Locate the cell with the specified text and output its (x, y) center coordinate. 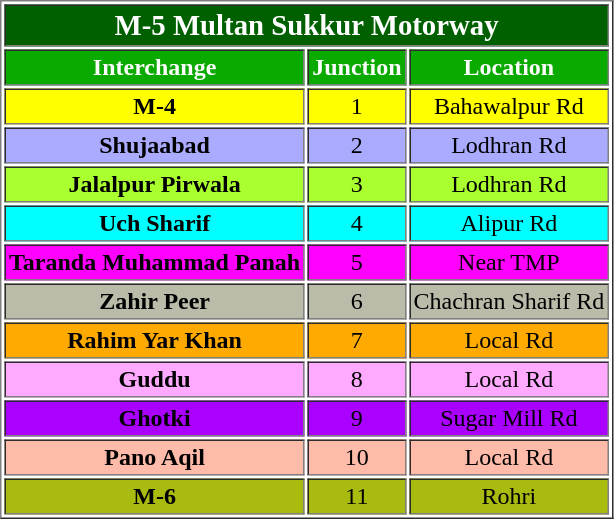
Taranda Muhammad Panah (154, 262)
10 (357, 458)
11 (357, 496)
5 (357, 262)
Chachran Sharif Rd (509, 302)
Uch Sharif (154, 224)
Alipur Rd (509, 224)
6 (357, 302)
M-4 (154, 106)
1 (357, 106)
Shujaabad (154, 146)
M-6 (154, 496)
3 (357, 184)
Guddu (154, 380)
M-5 Multan Sukkur Motorway (306, 25)
7 (357, 340)
Bahawalpur Rd (509, 106)
4 (357, 224)
Rahim Yar Khan (154, 340)
Junction (357, 68)
Near TMP (509, 262)
Jalalpur Pirwala (154, 184)
2 (357, 146)
9 (357, 418)
Ghotki (154, 418)
Sugar Mill Rd (509, 418)
Location (509, 68)
Pano Aqil (154, 458)
Interchange (154, 68)
Zahir Peer (154, 302)
8 (357, 380)
Rohri (509, 496)
